Identify which cell holds the provided text, then report its (X, Y) central coordinate. 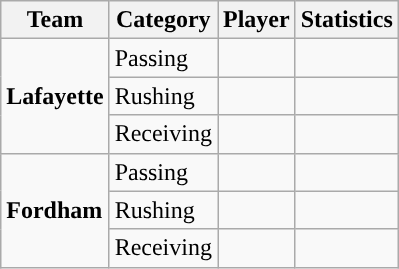
Player (257, 20)
Statistics (346, 20)
Fordham (55, 210)
Lafayette (55, 96)
Category (163, 20)
Team (55, 20)
